Output the [x, y] coordinate of the center of the cell containing the given text.  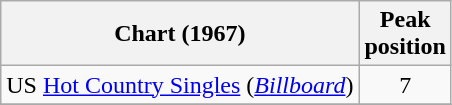
7 [405, 85]
Chart (1967) [180, 34]
US Hot Country Singles (Billboard) [180, 85]
Peakposition [405, 34]
